For the text-containing cell, return its midpoint in [X, Y] coordinate format. 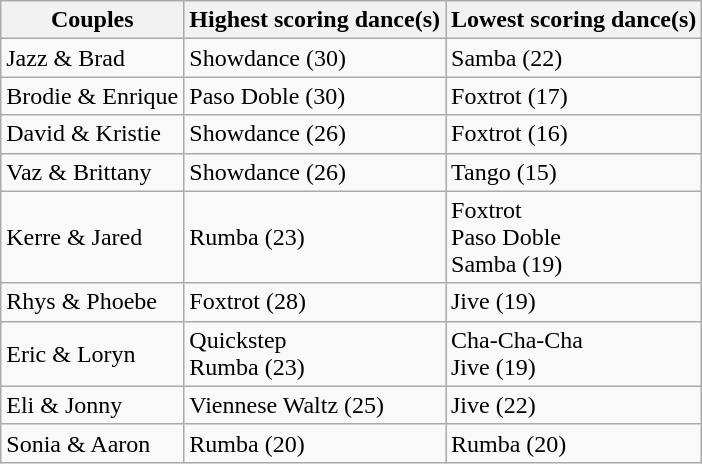
Highest scoring dance(s) [315, 20]
Foxtrot (16) [574, 134]
Eric & Loryn [92, 354]
Brodie & Enrique [92, 96]
QuickstepRumba (23) [315, 354]
Foxtrot (17) [574, 96]
Viennese Waltz (25) [315, 405]
Foxtrot (28) [315, 302]
Vaz & Brittany [92, 172]
Jive (22) [574, 405]
Jive (19) [574, 302]
Rumba (23) [315, 237]
Kerre & Jared [92, 237]
FoxtrotPaso DobleSamba (19) [574, 237]
Jazz & Brad [92, 58]
Couples [92, 20]
Sonia & Aaron [92, 443]
Eli & Jonny [92, 405]
Cha-Cha-ChaJive (19) [574, 354]
Paso Doble (30) [315, 96]
Tango (15) [574, 172]
Lowest scoring dance(s) [574, 20]
David & Kristie [92, 134]
Samba (22) [574, 58]
Rhys & Phoebe [92, 302]
Showdance (30) [315, 58]
